Pinpoint the cell where the given text exists, returning its (x, y) midpoint coordinate. 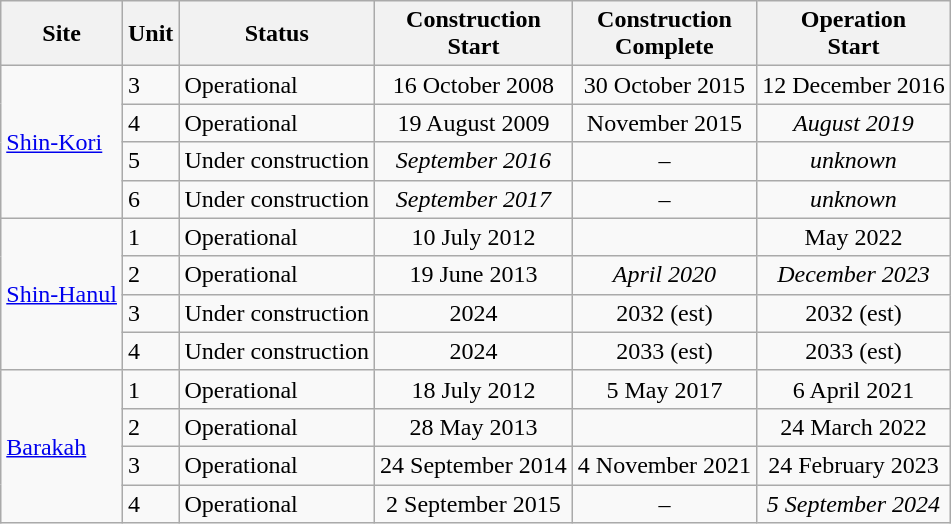
19 June 2013 (474, 275)
Shin-Kori (62, 142)
5 (150, 161)
May 2022 (854, 237)
December 2023 (854, 275)
4 November 2021 (664, 465)
August 2019 (854, 123)
Barakah (62, 446)
6 April 2021 (854, 389)
30 October 2015 (664, 85)
24 September 2014 (474, 465)
Status (277, 34)
24 March 2022 (854, 427)
6 (150, 199)
5 September 2024 (854, 503)
April 2020 (664, 275)
Site (62, 34)
18 July 2012 (474, 389)
5 May 2017 (664, 389)
Construction Complete (664, 34)
16 October 2008 (474, 85)
2 September 2015 (474, 503)
28 May 2013 (474, 427)
Shin-Hanul (62, 294)
November 2015 (664, 123)
Unit (150, 34)
19 August 2009 (474, 123)
September 2016 (474, 161)
Operation Start (854, 34)
September 2017 (474, 199)
10 July 2012 (474, 237)
24 February 2023 (854, 465)
Construction Start (474, 34)
12 December 2016 (854, 85)
